Identify which cell holds the provided text, then report its (x, y) central coordinate. 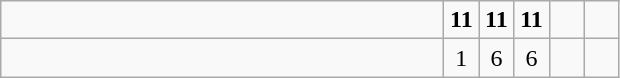
1 (462, 58)
